Locate the cell with the specified text and output its (x, y) center coordinate. 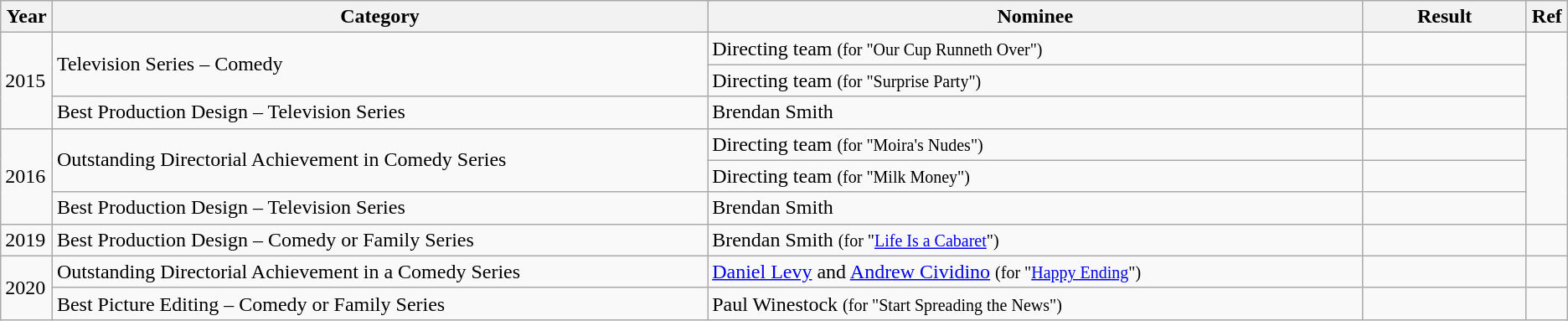
Nominee (1035, 17)
Paul Winestock (for "Start Spreading the News") (1035, 303)
2015 (27, 80)
Directing team (for "Milk Money") (1035, 176)
2019 (27, 240)
Television Series – Comedy (379, 65)
2016 (27, 176)
Ref (1546, 17)
Directing team (for "Our Cup Runneth Over") (1035, 49)
Directing team (for "Moira's Nudes") (1035, 144)
Year (27, 17)
Category (379, 17)
Directing team (for "Surprise Party") (1035, 80)
Best Picture Editing – Comedy or Family Series (379, 303)
2020 (27, 287)
Daniel Levy and Andrew Cividino (for "Happy Ending") (1035, 272)
Result (1445, 17)
Brendan Smith (for "Life Is a Cabaret") (1035, 240)
Best Production Design – Comedy or Family Series (379, 240)
Outstanding Directorial Achievement in Comedy Series (379, 160)
Outstanding Directorial Achievement in a Comedy Series (379, 272)
